For the text-containing cell, return its midpoint in (x, y) coordinate format. 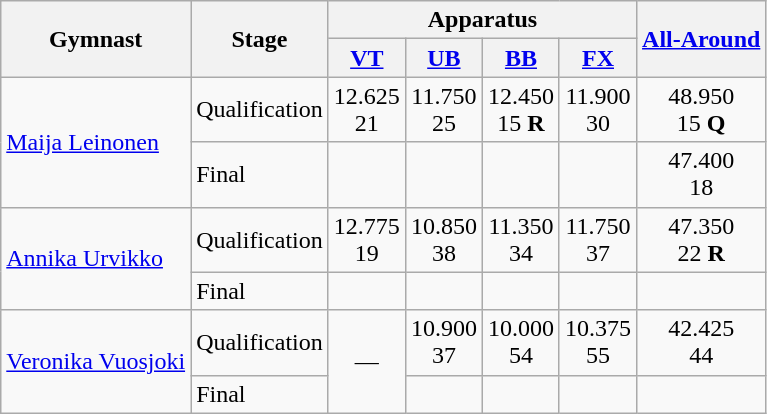
All-Around (702, 39)
— (366, 362)
BB (520, 58)
47.35022 R (702, 240)
12.45015 R (520, 110)
12.62521 (366, 110)
10.85038 (444, 240)
Apparatus (482, 20)
Maija Leinonen (96, 142)
11.75025 (444, 110)
42.42544 (702, 342)
10.00054 (520, 342)
Annika Urvikko (96, 258)
12.77519 (366, 240)
VT (366, 58)
UB (444, 58)
10.37555 (598, 342)
47.40018 (702, 174)
Veronika Vuosjoki (96, 362)
FX (598, 58)
48.95015 Q (702, 110)
11.90030 (598, 110)
11.75037 (598, 240)
11.35034 (520, 240)
10.90037 (444, 342)
Gymnast (96, 39)
Stage (260, 39)
